From the cell containing the given text, extract its center point as (X, Y) coordinate. 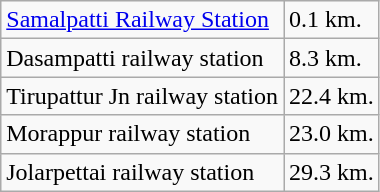
Jolarpettai railway station (142, 172)
22.4 km. (332, 96)
Morappur railway station (142, 134)
Samalpatti Railway Station (142, 20)
8.3 km. (332, 58)
0.1 km. (332, 20)
29.3 km. (332, 172)
23.0 km. (332, 134)
Tirupattur Jn railway station (142, 96)
Dasampatti railway station (142, 58)
